Detect which cell encompasses the target text, then output its [x, y] center coordinate. 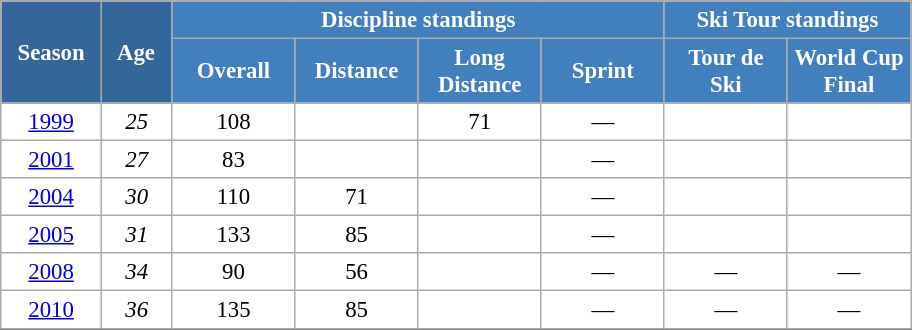
Sprint [602, 72]
Age [136, 52]
Ski Tour standings [787, 20]
108 [234, 122]
31 [136, 235]
34 [136, 273]
110 [234, 197]
135 [234, 310]
27 [136, 160]
2005 [52, 235]
Overall [234, 72]
Discipline standings [418, 20]
1999 [52, 122]
83 [234, 160]
56 [356, 273]
36 [136, 310]
World CupFinal [848, 72]
2004 [52, 197]
133 [234, 235]
Distance [356, 72]
Long Distance [480, 72]
Season [52, 52]
2010 [52, 310]
2008 [52, 273]
25 [136, 122]
Tour deSki [726, 72]
2001 [52, 160]
30 [136, 197]
90 [234, 273]
